Extract the [x, y] coordinate from the center of the cell holding the provided text.  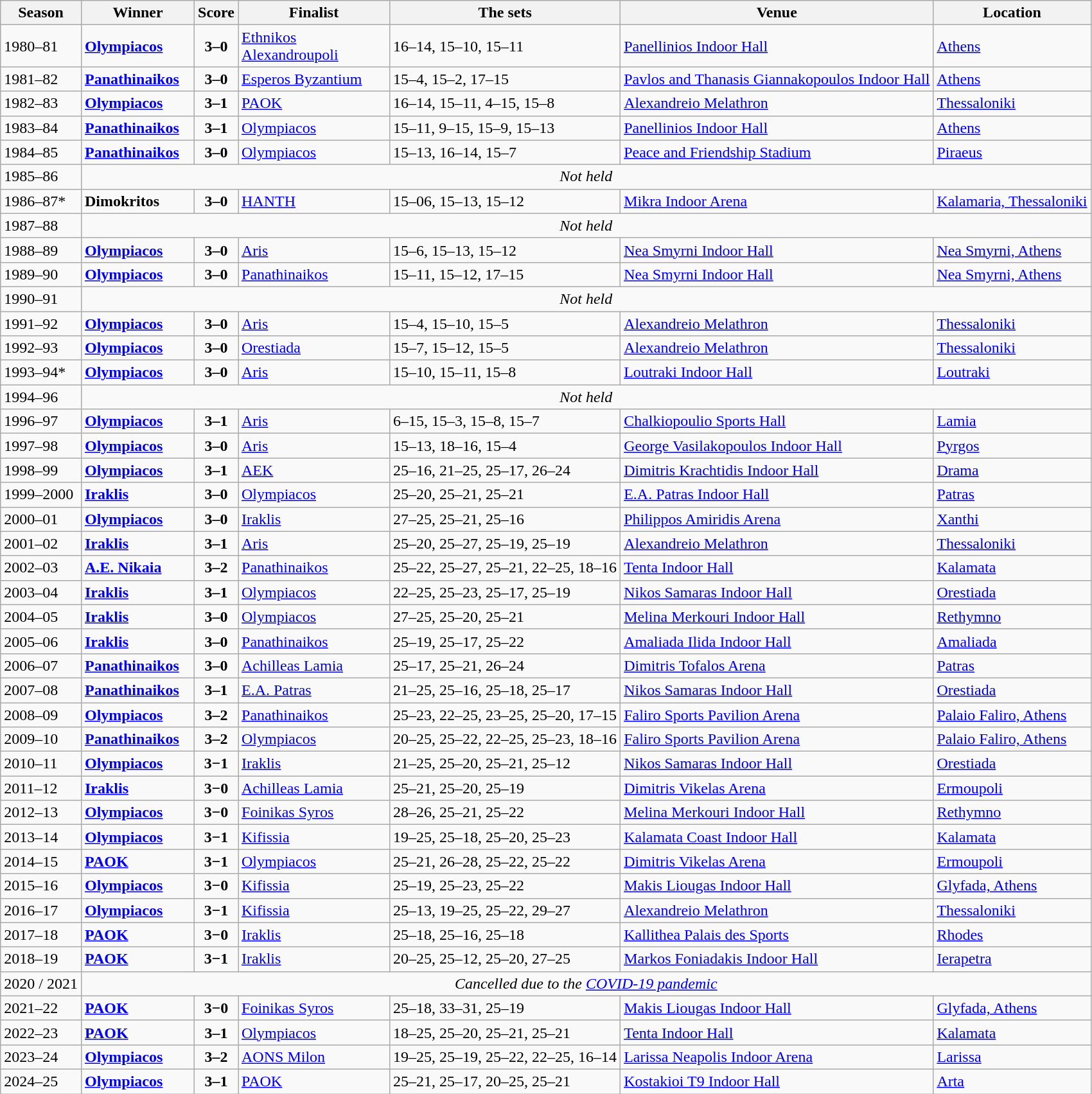
15–10, 15–11, 15–8 [505, 373]
18–25, 25–20, 25–21, 25–21 [505, 1032]
2005–06 [41, 641]
Amaliada [1012, 641]
Loutraki [1012, 373]
2000–01 [41, 519]
1984–85 [41, 152]
1990–91 [41, 299]
Lamia [1012, 421]
Drama [1012, 470]
2007–08 [41, 690]
25–17, 25–21, 26–24 [505, 666]
16–14, 15–10, 15–11 [505, 46]
Kalamata Coast Indoor Hall [777, 837]
25–18, 25–16, 25–18 [505, 935]
2001–02 [41, 543]
Cancelled due to the COVID-19 pandemic [586, 984]
2018–19 [41, 959]
2024–25 [41, 1081]
AONS Milon [313, 1057]
Pavlos and Thanasis Giannakopoulos Indoor Hall [777, 79]
25–20, 25–27, 25–19, 25–19 [505, 543]
27–25, 25–20, 25–21 [505, 617]
1997–98 [41, 446]
Finalist [313, 13]
20–25, 25–12, 25–20, 27–25 [505, 959]
2004–05 [41, 617]
Xanthi [1012, 519]
2012–13 [41, 813]
1993–94* [41, 373]
Season [41, 13]
Chalkiopoulio Sports Hall [777, 421]
1999–2000 [41, 495]
25–21, 25–20, 25–19 [505, 788]
1980–81 [41, 46]
1985–86 [41, 177]
E.A. Patras [313, 690]
1992–93 [41, 348]
Larissa [1012, 1057]
15–06, 15–13, 15–12 [505, 201]
Rhodes [1012, 935]
15–13, 16–14, 15–7 [505, 152]
2020 / 2021 [41, 984]
2013–14 [41, 837]
15–7, 15–12, 15–5 [505, 348]
1988–89 [41, 250]
1998–99 [41, 470]
Larissa Neapolis Indoor Arena [777, 1057]
Loutraki Indoor Hall [777, 373]
25–21, 25–17, 20–25, 25–21 [505, 1081]
2016–17 [41, 910]
2008–09 [41, 715]
1981–82 [41, 79]
Ierapetra [1012, 959]
25–21, 26–28, 25–22, 25–22 [505, 861]
2010–11 [41, 764]
Markos Foniadakis Indoor Hall [777, 959]
2017–18 [41, 935]
A.E. Nikaia [137, 568]
Kallithea Palais des Sports [777, 935]
Location [1012, 13]
19–25, 25–18, 25–20, 25–23 [505, 837]
25–23, 22–25, 23–25, 25–20, 17–15 [505, 715]
1991–92 [41, 323]
25–19, 25–17, 25–22 [505, 641]
6–15, 15–3, 15–8, 15–7 [505, 421]
2021–22 [41, 1008]
15–11, 9–15, 15–9, 15–13 [505, 128]
1982–83 [41, 103]
Venue [777, 13]
27–25, 25–21, 25–16 [505, 519]
2009–10 [41, 739]
Dimitris Tofalos Arena [777, 666]
25–13, 19–25, 25–22, 29–27 [505, 910]
Kostakioi T9 Indoor Hall [777, 1081]
Esperos Byzantium [313, 79]
The sets [505, 13]
1996–97 [41, 421]
1987–88 [41, 225]
28–26, 25–21, 25–22 [505, 813]
2011–12 [41, 788]
2014–15 [41, 861]
George Vasilakopoulos Indoor Hall [777, 446]
25–18, 33–31, 25–19 [505, 1008]
Peace and Friendship Stadium [777, 152]
Score [216, 13]
22–25, 25–23, 25–17, 25–19 [505, 592]
E.A. Patras Indoor Hall [777, 495]
1983–84 [41, 128]
2023–24 [41, 1057]
Dimokritos [137, 201]
2015–16 [41, 886]
Dimitris Krachtidis Indoor Hall [777, 470]
Philippos Amiridis Arena [777, 519]
Arta [1012, 1081]
2002–03 [41, 568]
21–25, 25–20, 25–21, 25–12 [505, 764]
25–20, 25–21, 25–21 [505, 495]
1989–90 [41, 274]
20–25, 25–22, 22–25, 25–23, 18–16 [505, 739]
2022–23 [41, 1032]
Pyrgos [1012, 446]
Amaliada Ilida Indoor Hall [777, 641]
15–6, 15–13, 15–12 [505, 250]
25–16, 21–25, 25–17, 26–24 [505, 470]
Kalamaria, Thessaloniki [1012, 201]
Ethnikos Alexandroupoli [313, 46]
1994–96 [41, 397]
25–19, 25–23, 25–22 [505, 886]
Winner [137, 13]
21–25, 25–16, 25–18, 25–17 [505, 690]
HANTH [313, 201]
15–4, 15–2, 17–15 [505, 79]
15–4, 15–10, 15–5 [505, 323]
15–13, 18–16, 15–4 [505, 446]
2006–07 [41, 666]
16–14, 15–11, 4–15, 15–8 [505, 103]
1986–87* [41, 201]
2003–04 [41, 592]
15–11, 15–12, 17–15 [505, 274]
25–22, 25–27, 25–21, 22–25, 18–16 [505, 568]
AEK [313, 470]
19–25, 25–19, 25–22, 22–25, 16–14 [505, 1057]
Mikra Indoor Arena [777, 201]
Piraeus [1012, 152]
